Pinpoint the cell where the given text exists, returning its [X, Y] midpoint coordinate. 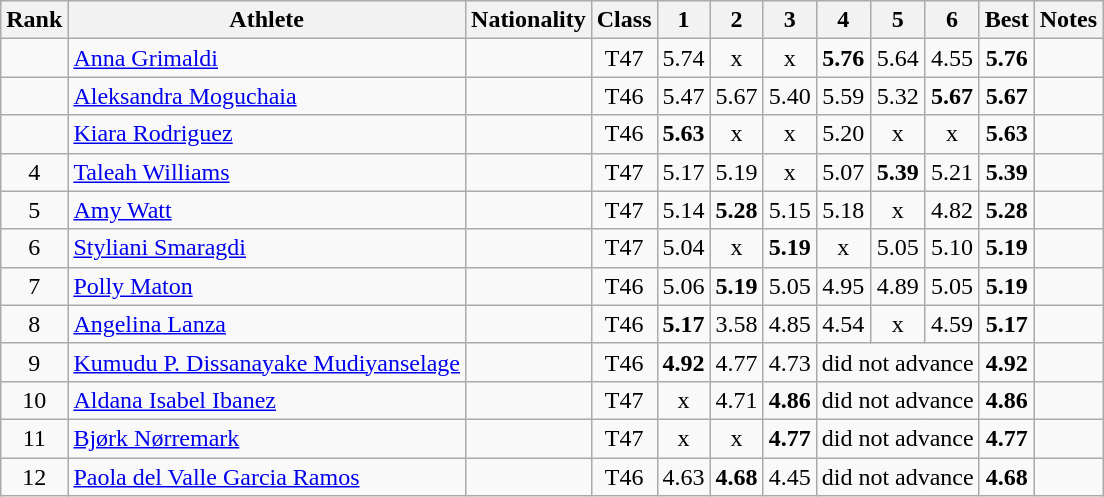
4.85 [790, 324]
5.59 [843, 96]
5.74 [684, 58]
Nationality [529, 20]
Class [624, 20]
Kiara Rodriguez [267, 134]
Aleksandra Moguchaia [267, 96]
8 [34, 324]
Paola del Valle Garcia Ramos [267, 477]
5.40 [790, 96]
Styliani Smaragdi [267, 248]
5.20 [843, 134]
2 [736, 20]
5.10 [952, 248]
Amy Watt [267, 210]
4.95 [843, 286]
Notes [1068, 20]
5.04 [684, 248]
5.07 [843, 172]
12 [34, 477]
11 [34, 438]
4.45 [790, 477]
5.32 [898, 96]
7 [34, 286]
Taleah Williams [267, 172]
4.73 [790, 362]
5.15 [790, 210]
4.89 [898, 286]
Best [1006, 20]
4.54 [843, 324]
Aldana Isabel Ibanez [267, 400]
Bjørk Nørremark [267, 438]
5.21 [952, 172]
Polly Maton [267, 286]
Angelina Lanza [267, 324]
3.58 [736, 324]
4.63 [684, 477]
3 [790, 20]
Kumudu P. Dissanayake Mudiyanselage [267, 362]
5.47 [684, 96]
5.64 [898, 58]
5.18 [843, 210]
9 [34, 362]
5.06 [684, 286]
5.14 [684, 210]
4.59 [952, 324]
Athlete [267, 20]
Rank [34, 20]
10 [34, 400]
4.55 [952, 58]
Anna Grimaldi [267, 58]
1 [684, 20]
4.82 [952, 210]
4.71 [736, 400]
